Capture the cell that displays the provided text and extract its (X, Y) central coordinate. 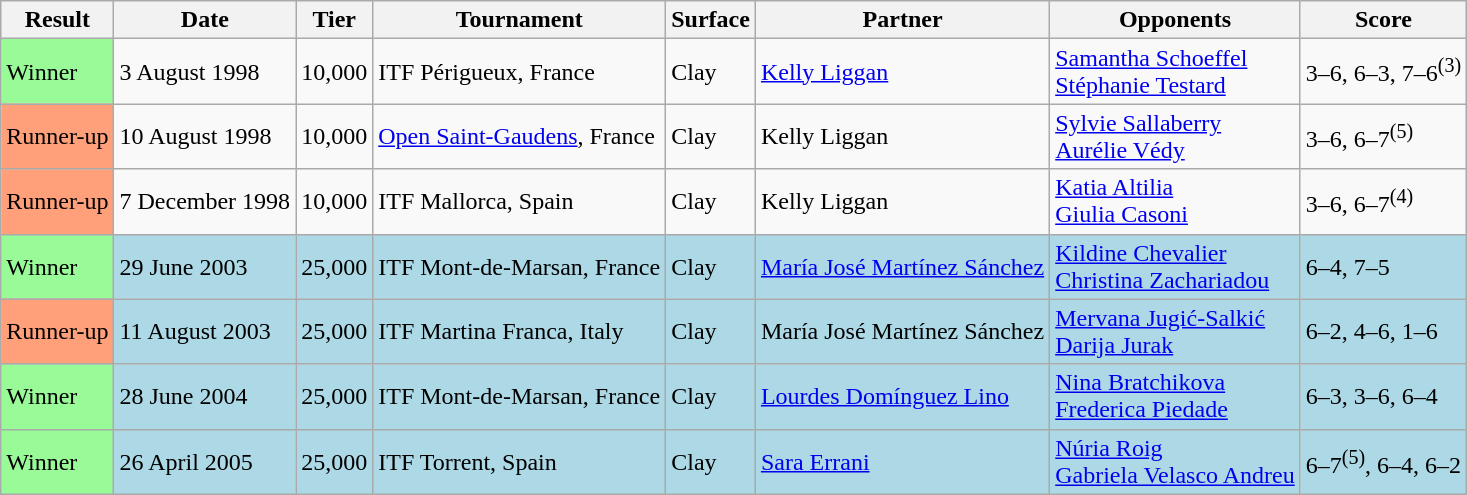
Kildine Chevalier Christina Zachariadou (1176, 266)
3–6, 6–7(4) (1383, 202)
Nina Bratchikova Frederica Piedade (1176, 396)
29 June 2003 (205, 266)
10 August 1998 (205, 136)
ITF Torrent, Spain (520, 462)
11 August 2003 (205, 332)
Result (58, 20)
26 April 2005 (205, 462)
ITF Périgueux, France (520, 72)
Date (205, 20)
6–2, 4–6, 1–6 (1383, 332)
Tournament (520, 20)
7 December 1998 (205, 202)
ITF Martina Franca, Italy (520, 332)
6–7(5), 6–4, 6–2 (1383, 462)
Open Saint-Gaudens, France (520, 136)
Sara Errani (902, 462)
Samantha Schoeffel Stéphanie Testard (1176, 72)
Opponents (1176, 20)
6–4, 7–5 (1383, 266)
Partner (902, 20)
3–6, 6–3, 7–6(3) (1383, 72)
ITF Mallorca, Spain (520, 202)
Katia Altilia Giulia Casoni (1176, 202)
6–3, 3–6, 6–4 (1383, 396)
Mervana Jugić-Salkić Darija Jurak (1176, 332)
Surface (711, 20)
Núria Roig Gabriela Velasco Andreu (1176, 462)
28 June 2004 (205, 396)
Tier (334, 20)
Score (1383, 20)
3–6, 6–7(5) (1383, 136)
Lourdes Domínguez Lino (902, 396)
Sylvie Sallaberry Aurélie Védy (1176, 136)
3 August 1998 (205, 72)
